Output the (x, y) coordinate of the center of the cell containing the given text.  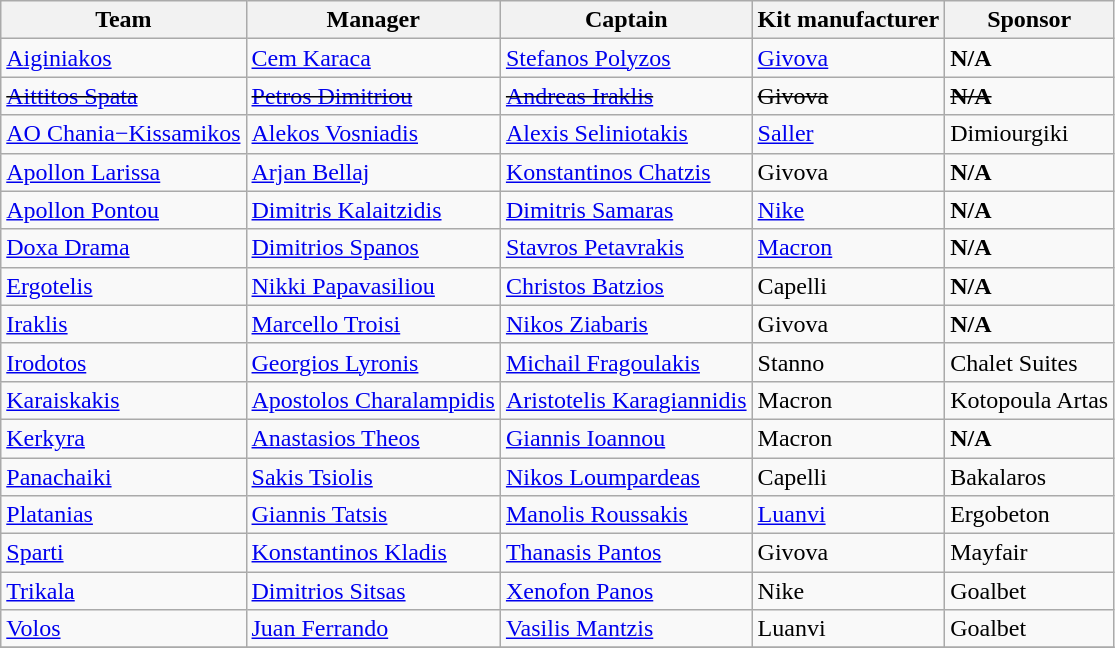
Saller (848, 134)
Apollon Pontou (124, 210)
Arjan Bellaj (373, 172)
Dimiourgiki (1030, 134)
Kotopoula Artas (1030, 400)
Petros Dimitriou (373, 96)
Apostolos Charalampidis (373, 400)
Dimitrios Spanos (373, 248)
Volos (124, 629)
Bakalaros (1030, 477)
Cem Karaca (373, 58)
Sparti (124, 553)
Christos Batzios (626, 286)
AO Chania−Kissamikos (124, 134)
Stanno (848, 362)
Team (124, 20)
Ergotelis (124, 286)
Aiginiakos (124, 58)
Andreas Iraklis (626, 96)
Apollon Larissa (124, 172)
Anastasios Theos (373, 438)
Dimitris Samaras (626, 210)
Dimitrios Sitsas (373, 591)
Vasilis Mantzis (626, 629)
Alexis Seliniotakis (626, 134)
Georgios Lyronis (373, 362)
Xenofon Panos (626, 591)
Konstantinos Kladis (373, 553)
Juan Ferrando (373, 629)
Sponsor (1030, 20)
Konstantinos Chatzis (626, 172)
Marcello Troisi (373, 324)
Captain (626, 20)
Aristotelis Karagiannidis (626, 400)
Doxa Drama (124, 248)
Panachaiki (124, 477)
Karaiskakis (124, 400)
Aittitos Spata (124, 96)
Giannis Ioannou (626, 438)
Kerkyra (124, 438)
Iraklis (124, 324)
Alekos Vosniadis (373, 134)
Sakis Tsiolis (373, 477)
Dimitris Kalaitzidis (373, 210)
Thanasis Pantos (626, 553)
Nikki Papavasiliou (373, 286)
Nikos Loumpardeas (626, 477)
Stefanos Polyzos (626, 58)
Manager (373, 20)
Ergobeton (1030, 515)
Giannis Tatsis (373, 515)
Chalet Suites (1030, 362)
Kit manufacturer (848, 20)
Mayfair (1030, 553)
Nikos Ziabaris (626, 324)
Stavros Petavrakis (626, 248)
Irodotos (124, 362)
Platanias (124, 515)
Trikala (124, 591)
Michail Fragoulakis (626, 362)
Manolis Roussakis (626, 515)
